For the text-containing cell, return its midpoint in (X, Y) coordinate format. 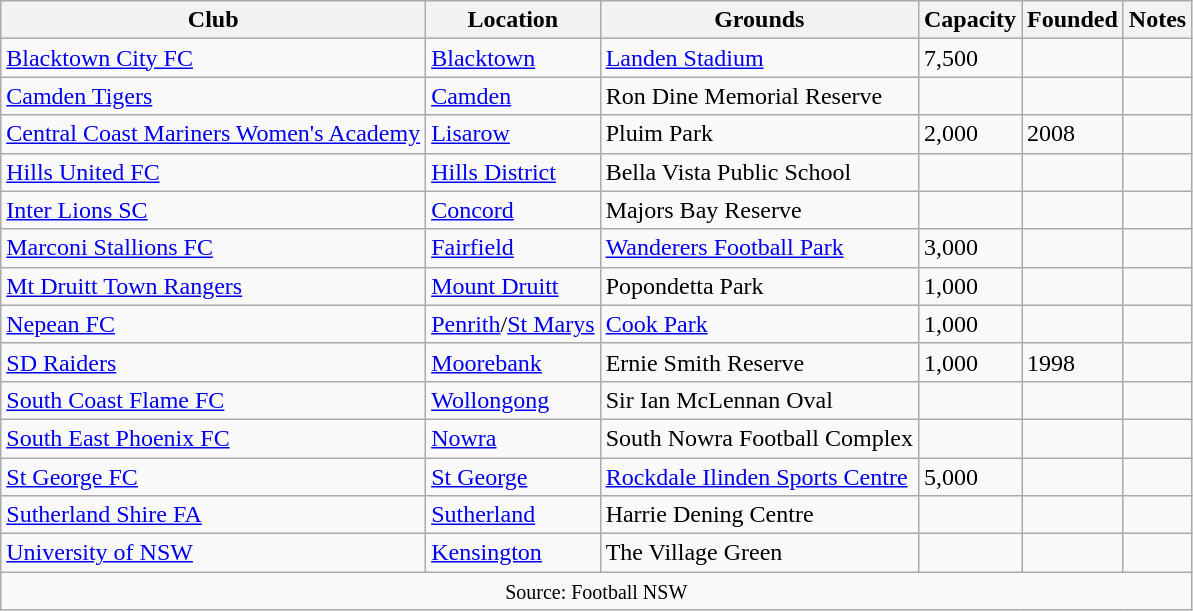
Pluim Park (759, 134)
Notes (1157, 20)
University of NSW (214, 553)
Inter Lions SC (214, 210)
Wanderers Football Park (759, 248)
Location (513, 20)
Central Coast Mariners Women's Academy (214, 134)
Camden (513, 96)
Harrie Dening Centre (759, 515)
Blacktown City FC (214, 58)
Penrith/St Marys (513, 324)
Hills District (513, 172)
Rockdale Ilinden Sports Centre (759, 477)
Fairfield (513, 248)
St George FC (214, 477)
1998 (1073, 362)
Lisarow (513, 134)
Source: Football NSW (596, 591)
3,000 (970, 248)
2008 (1073, 134)
7,500 (970, 58)
Landen Stadium (759, 58)
Kensington (513, 553)
Majors Bay Reserve (759, 210)
Wollongong (513, 400)
South Nowra Football Complex (759, 438)
Founded (1073, 20)
The Village Green (759, 553)
Club (214, 20)
South East Phoenix FC (214, 438)
Grounds (759, 20)
5,000 (970, 477)
Hills United FC (214, 172)
Mount Druitt (513, 286)
Sutherland (513, 515)
Nowra (513, 438)
Popondetta Park (759, 286)
South Coast Flame FC (214, 400)
Camden Tigers (214, 96)
Cook Park (759, 324)
Concord (513, 210)
2,000 (970, 134)
SD Raiders (214, 362)
Blacktown (513, 58)
Ernie Smith Reserve (759, 362)
Nepean FC (214, 324)
Capacity (970, 20)
Moorebank (513, 362)
Ron Dine Memorial Reserve (759, 96)
Sir Ian McLennan Oval (759, 400)
Marconi Stallions FC (214, 248)
St George (513, 477)
Bella Vista Public School (759, 172)
Mt Druitt Town Rangers (214, 286)
Sutherland Shire FA (214, 515)
